Locate the cell with the specified text and output its (x, y) center coordinate. 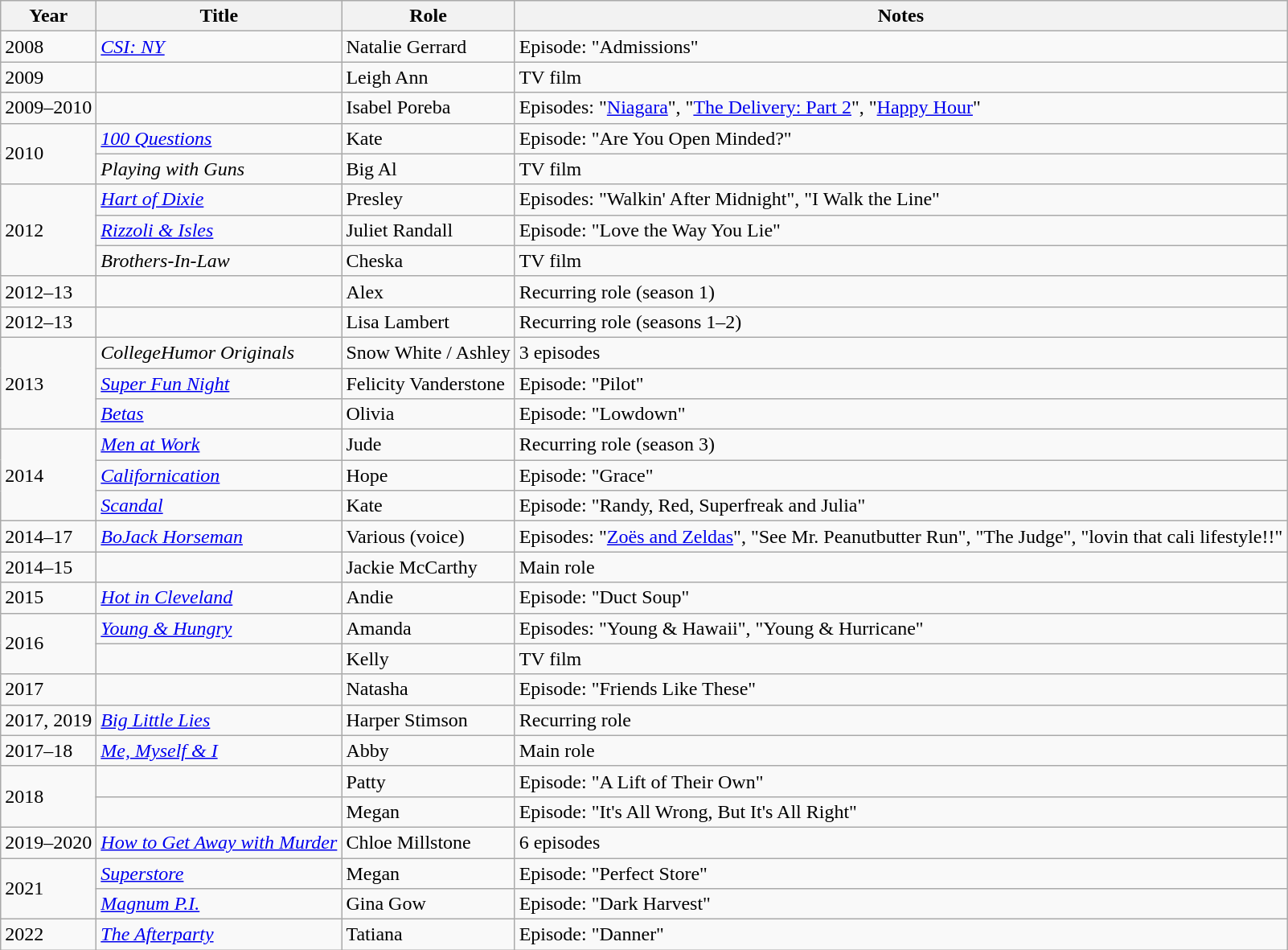
Episode: "Randy, Red, Superfreak and Julia" (900, 506)
Episode: "Admissions" (900, 47)
Kelly (428, 659)
2021 (48, 888)
2015 (48, 598)
Hot in Cleveland (219, 598)
Californication (219, 475)
Episode: "Perfect Store" (900, 873)
Juliet Randall (428, 230)
Isabel Poreba (428, 108)
Episode: "Pilot" (900, 384)
2013 (48, 383)
How to Get Away with Murder (219, 842)
Episode: "It's All Wrong, But It's All Right" (900, 812)
Superstore (219, 873)
Presley (428, 199)
Episode: "A Lift of Their Own" (900, 781)
Alex (428, 291)
Snow White / Ashley (428, 352)
Patty (428, 781)
2017, 2019 (48, 720)
2008 (48, 47)
2014 (48, 475)
Brothers-In-Law (219, 261)
BoJack Horseman (219, 537)
2010 (48, 154)
2009 (48, 77)
Playing with Guns (219, 169)
Big Little Lies (219, 720)
Amanda (428, 628)
2009–2010 (48, 108)
Harper Stimson (428, 720)
Magnum P.I. (219, 904)
2022 (48, 935)
Betas (219, 414)
Jude (428, 445)
Recurring role (season 3) (900, 445)
Leigh Ann (428, 77)
Recurring role (seasons 1–2) (900, 322)
Episodes: "Zoës and Zeldas", "See Mr. Peanutbutter Run", "The Judge", "lovin that cali lifestyle!!" (900, 537)
Recurring role (season 1) (900, 291)
Scandal (219, 506)
Jackie McCarthy (428, 567)
Chloe Millstone (428, 842)
2018 (48, 796)
Natasha (428, 689)
Abby (428, 751)
CollegeHumor Originals (219, 352)
Episode: "Dark Harvest" (900, 904)
Gina Gow (428, 904)
Episodes: "Niagara", "The Delivery: Part 2", "Happy Hour" (900, 108)
Year (48, 16)
Episode: "Friends Like These" (900, 689)
Lisa Lambert (428, 322)
Episode: "Love the Way You Lie" (900, 230)
2014–15 (48, 567)
Episodes: "Young & Hawaii", "Young & Hurricane" (900, 628)
Tatiana (428, 935)
Episodes: "Walkin' After Midnight", "I Walk the Line" (900, 199)
Recurring role (900, 720)
Episode: "Duct Soup" (900, 598)
3 episodes (900, 352)
2012 (48, 230)
Olivia (428, 414)
2019–2020 (48, 842)
Me, Myself & I (219, 751)
Super Fun Night (219, 384)
2016 (48, 644)
Various (voice) (428, 537)
Rizzoli & Isles (219, 230)
Episode: "Danner" (900, 935)
Young & Hungry (219, 628)
Natalie Gerrard (428, 47)
Title (219, 16)
CSI: NY (219, 47)
Felicity Vanderstone (428, 384)
2014–17 (48, 537)
Role (428, 16)
2017–18 (48, 751)
Episode: "Are You Open Minded?" (900, 138)
Hart of Dixie (219, 199)
Episode: "Grace" (900, 475)
100 Questions (219, 138)
The Afterparty (219, 935)
Notes (900, 16)
Cheska (428, 261)
Big Al (428, 169)
Men at Work (219, 445)
Hope (428, 475)
6 episodes (900, 842)
Andie (428, 598)
2017 (48, 689)
Episode: "Lowdown" (900, 414)
